Scan for the cell matching the given text and deliver its (X, Y) coordinate at center. 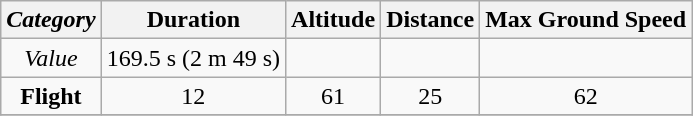
Duration (193, 20)
Max Ground Speed (586, 20)
25 (430, 96)
Value (51, 58)
Category (51, 20)
169.5 s (2 m 49 s) (193, 58)
Altitude (334, 20)
Distance (430, 20)
62 (586, 96)
61 (334, 96)
Flight (51, 96)
12 (193, 96)
